Locate the cell with the specified text and output its (x, y) center coordinate. 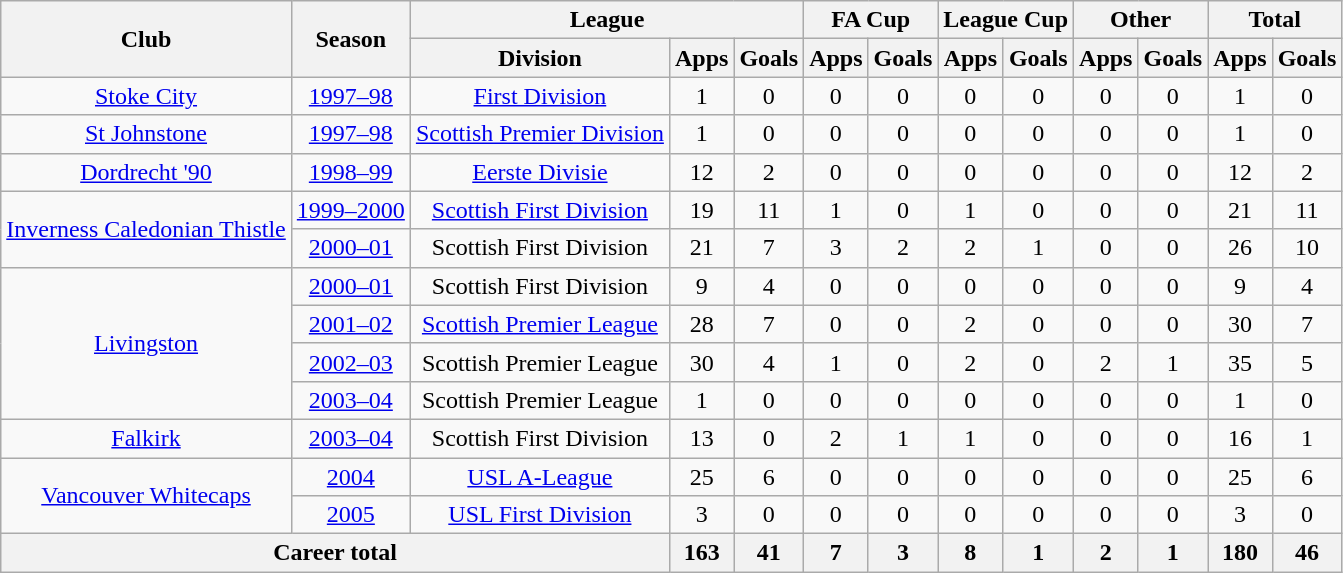
13 (701, 438)
5 (1307, 362)
FA Cup (871, 20)
26 (1240, 248)
Career total (336, 553)
2002–03 (350, 362)
163 (701, 553)
Eerste Divisie (540, 172)
Total (1275, 20)
16 (1240, 438)
28 (701, 324)
180 (1240, 553)
USL First Division (540, 515)
19 (701, 210)
1999–2000 (350, 210)
St Johnstone (146, 134)
1998–99 (350, 172)
Season (350, 39)
Inverness Caledonian Thistle (146, 229)
First Division (540, 96)
10 (1307, 248)
Falkirk (146, 438)
USL A-League (540, 477)
Dordrecht '90 (146, 172)
8 (970, 553)
46 (1307, 553)
2004 (350, 477)
Stoke City (146, 96)
2005 (350, 515)
League Cup (1006, 20)
Division (540, 58)
Scottish Premier Division (540, 134)
Livingston (146, 343)
Other (1141, 20)
2001–02 (350, 324)
35 (1240, 362)
41 (769, 553)
Club (146, 39)
League (606, 20)
Vancouver Whitecaps (146, 496)
